Identify which cell holds the provided text, then report its (X, Y) central coordinate. 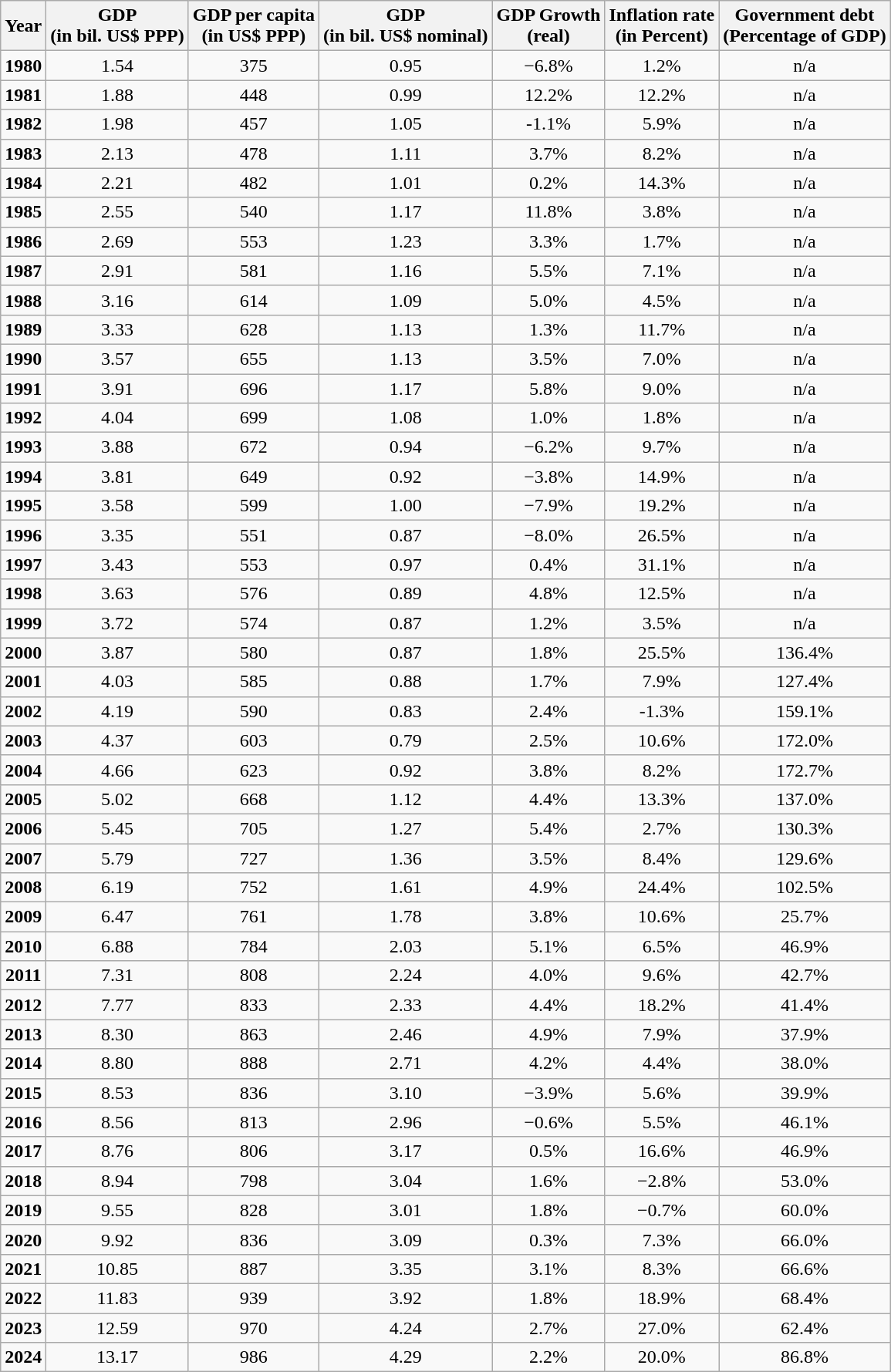
14.9% (662, 477)
2012 (23, 1005)
7.77 (117, 1005)
2020 (23, 1239)
24.4% (662, 888)
6.88 (117, 946)
102.5% (805, 888)
14.3% (662, 183)
4.5% (662, 300)
1.11 (406, 153)
3.16 (117, 300)
2014 (23, 1064)
2.69 (117, 241)
2016 (23, 1122)
0.89 (406, 594)
137.0% (805, 799)
2018 (23, 1181)
986 (253, 1357)
0.79 (406, 740)
Year (23, 26)
10.85 (117, 1269)
46.1% (805, 1122)
27.0% (662, 1327)
7.3% (662, 1239)
8.3% (662, 1269)
60.0% (805, 1210)
1998 (23, 594)
42.7% (805, 976)
482 (253, 183)
0.4% (548, 565)
3.7% (548, 153)
4.19 (117, 711)
0.88 (406, 682)
1995 (23, 506)
2003 (23, 740)
2.4% (548, 711)
2023 (23, 1327)
5.45 (117, 828)
3.10 (406, 1093)
66.0% (805, 1239)
2008 (23, 888)
3.09 (406, 1239)
25.7% (805, 917)
172.0% (805, 740)
699 (253, 418)
2010 (23, 946)
833 (253, 1005)
−6.2% (548, 447)
1989 (23, 329)
806 (253, 1151)
25.5% (662, 652)
0.3% (548, 1239)
655 (253, 359)
1993 (23, 447)
68.4% (805, 1298)
3.33 (117, 329)
0.99 (406, 95)
1985 (23, 212)
31.1% (662, 565)
18.2% (662, 1005)
0.2% (548, 183)
1997 (23, 565)
1981 (23, 95)
18.9% (662, 1298)
1.01 (406, 183)
1.98 (117, 124)
9.7% (662, 447)
2.33 (406, 1005)
4.2% (548, 1064)
GDP Growth(real) (548, 26)
9.55 (117, 1210)
3.58 (117, 506)
−0.6% (548, 1122)
8.56 (117, 1122)
2.96 (406, 1122)
4.04 (117, 418)
705 (253, 828)
1980 (23, 66)
590 (253, 711)
752 (253, 888)
939 (253, 1298)
581 (253, 271)
1987 (23, 271)
668 (253, 799)
1983 (23, 153)
784 (253, 946)
1.61 (406, 888)
1992 (23, 418)
Government debt(Percentage of GDP) (805, 26)
39.9% (805, 1093)
603 (253, 740)
1.12 (406, 799)
62.4% (805, 1327)
2015 (23, 1093)
1.78 (406, 917)
599 (253, 506)
808 (253, 976)
20.0% (662, 1357)
2.55 (117, 212)
9.6% (662, 976)
649 (253, 477)
1.54 (117, 66)
828 (253, 1210)
1.16 (406, 271)
2017 (23, 1151)
3.04 (406, 1181)
7.31 (117, 976)
3.17 (406, 1151)
888 (253, 1064)
540 (253, 212)
2011 (23, 976)
1990 (23, 359)
−7.9% (548, 506)
159.1% (805, 711)
172.7% (805, 770)
2019 (23, 1210)
GDP(in bil. US$ PPP) (117, 26)
6.19 (117, 888)
Inflation rate(in Percent) (662, 26)
5.79 (117, 858)
5.0% (548, 300)
4.0% (548, 976)
8.94 (117, 1181)
4.66 (117, 770)
11.7% (662, 329)
13.3% (662, 799)
580 (253, 652)
12.5% (662, 594)
3.43 (117, 565)
2007 (23, 858)
-1.1% (548, 124)
798 (253, 1181)
-1.3% (662, 711)
2.13 (117, 153)
3.72 (117, 623)
1.88 (117, 95)
129.6% (805, 858)
1984 (23, 183)
863 (253, 1034)
5.8% (548, 388)
12.59 (117, 1327)
1.05 (406, 124)
0.94 (406, 447)
6.5% (662, 946)
1982 (23, 124)
2.2% (548, 1357)
0.97 (406, 565)
1.00 (406, 506)
3.81 (117, 477)
1.6% (548, 1181)
2024 (23, 1357)
4.29 (406, 1357)
2022 (23, 1298)
1.36 (406, 858)
26.5% (662, 535)
0.95 (406, 66)
4.03 (117, 682)
2013 (23, 1034)
2000 (23, 652)
3.01 (406, 1210)
1.08 (406, 418)
5.02 (117, 799)
623 (253, 770)
8.53 (117, 1093)
16.6% (662, 1151)
66.6% (805, 1269)
2001 (23, 682)
−2.8% (662, 1181)
457 (253, 124)
8.4% (662, 858)
130.3% (805, 828)
11.8% (548, 212)
3.87 (117, 652)
−6.8% (548, 66)
2.24 (406, 976)
5.6% (662, 1093)
−3.8% (548, 477)
585 (253, 682)
672 (253, 447)
576 (253, 594)
813 (253, 1122)
3.91 (117, 388)
0.5% (548, 1151)
8.76 (117, 1151)
1988 (23, 300)
2004 (23, 770)
5.1% (548, 946)
13.17 (117, 1357)
7.0% (662, 359)
614 (253, 300)
1.0% (548, 418)
1.09 (406, 300)
5.9% (662, 124)
−8.0% (548, 535)
970 (253, 1327)
2005 (23, 799)
9.0% (662, 388)
574 (253, 623)
3.1% (548, 1269)
3.57 (117, 359)
0.83 (406, 711)
1999 (23, 623)
86.8% (805, 1357)
1991 (23, 388)
2.46 (406, 1034)
1994 (23, 477)
7.1% (662, 271)
2.91 (117, 271)
887 (253, 1269)
375 (253, 66)
3.63 (117, 594)
GDP per capita(in US$ PPP) (253, 26)
8.30 (117, 1034)
2006 (23, 828)
6.47 (117, 917)
2.03 (406, 946)
1.3% (548, 329)
3.92 (406, 1298)
2.5% (548, 740)
19.2% (662, 506)
3.3% (548, 241)
551 (253, 535)
2.71 (406, 1064)
37.9% (805, 1034)
−3.9% (548, 1093)
628 (253, 329)
2002 (23, 711)
2009 (23, 917)
41.4% (805, 1005)
−0.7% (662, 1210)
478 (253, 153)
2021 (23, 1269)
GDP(in bil. US$ nominal) (406, 26)
38.0% (805, 1064)
4.37 (117, 740)
1.27 (406, 828)
136.4% (805, 652)
4.24 (406, 1327)
2.21 (117, 183)
696 (253, 388)
727 (253, 858)
8.80 (117, 1064)
448 (253, 95)
1986 (23, 241)
11.83 (117, 1298)
1.23 (406, 241)
1996 (23, 535)
4.8% (548, 594)
9.92 (117, 1239)
3.88 (117, 447)
127.4% (805, 682)
761 (253, 917)
5.4% (548, 828)
53.0% (805, 1181)
